Find where the given text appears and provide that cell's center as (X, Y) coordinate. 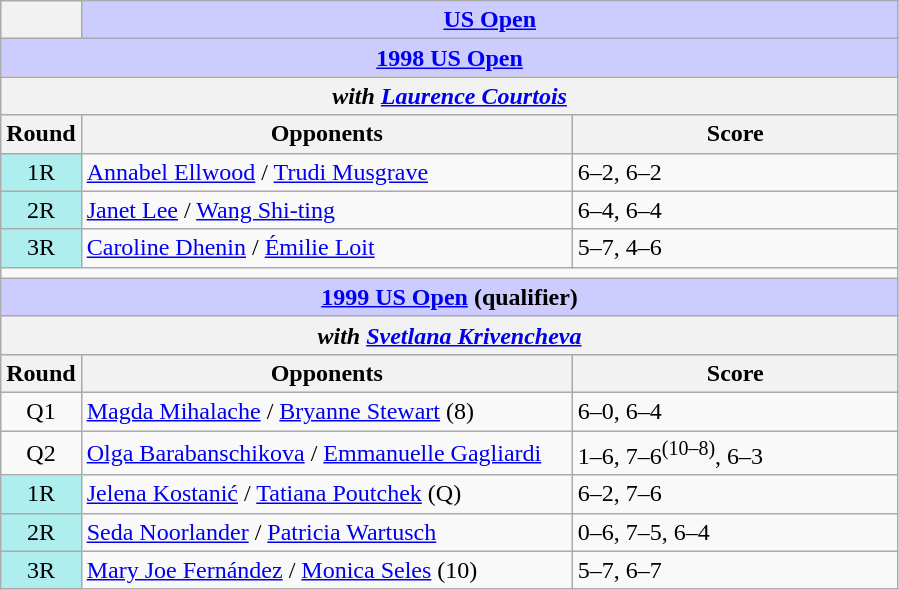
Caroline Dhenin / Émilie Loit (326, 248)
1999 US Open (qualifier) (450, 297)
1998 US Open (450, 58)
Seda Noorlander / Patricia Wartusch (326, 532)
0–6, 7–5, 6–4 (735, 532)
Jelena Kostanić / Tatiana Poutchek (Q) (326, 494)
Q1 (41, 411)
6–4, 6–4 (735, 210)
Annabel Ellwood / Trudi Musgrave (326, 172)
Magda Mihalache / Bryanne Stewart (8) (326, 411)
Janet Lee / Wang Shi-ting (326, 210)
Mary Joe Fernández / Monica Seles (10) (326, 570)
Olga Barabanschikova / Emmanuelle Gagliardi (326, 452)
6–0, 6–4 (735, 411)
1–6, 7–6(10–8), 6–3 (735, 452)
with Svetlana Krivencheva (450, 335)
5–7, 4–6 (735, 248)
with Laurence Courtois (450, 96)
6–2, 7–6 (735, 494)
5–7, 6–7 (735, 570)
Q2 (41, 452)
US Open (490, 20)
6–2, 6–2 (735, 172)
